Capture the cell that displays the provided text and extract its (x, y) central coordinate. 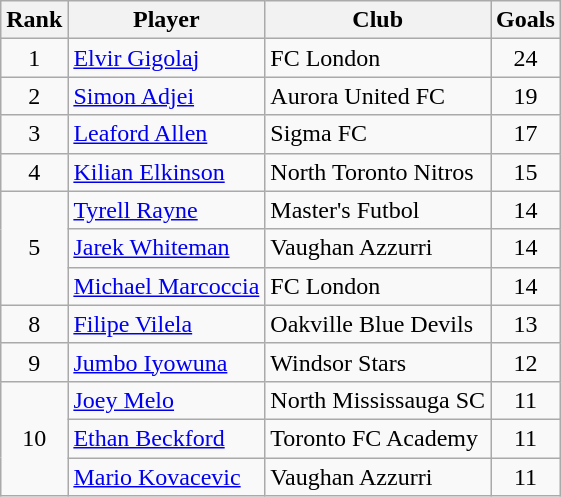
North Mississauga SC (378, 400)
Elvir Gigolaj (166, 58)
Rank (34, 20)
4 (34, 172)
Club (378, 20)
Windsor Stars (378, 362)
17 (526, 134)
Leaford Allen (166, 134)
Goals (526, 20)
24 (526, 58)
Jarek Whiteman (166, 248)
Tyrell Rayne (166, 210)
North Toronto Nitros (378, 172)
1 (34, 58)
Ethan Beckford (166, 438)
Sigma FC (378, 134)
9 (34, 362)
Simon Adjei (166, 96)
Jumbo Iyowuna (166, 362)
Mario Kovacevic (166, 477)
19 (526, 96)
Oakville Blue Devils (378, 324)
Kilian Elkinson (166, 172)
8 (34, 324)
15 (526, 172)
Aurora United FC (378, 96)
Master's Futbol (378, 210)
Toronto FC Academy (378, 438)
Filipe Vilela (166, 324)
10 (34, 438)
Joey Melo (166, 400)
2 (34, 96)
13 (526, 324)
3 (34, 134)
5 (34, 248)
Player (166, 20)
Michael Marcoccia (166, 286)
12 (526, 362)
